Identify which cell holds the provided text, then report its (X, Y) central coordinate. 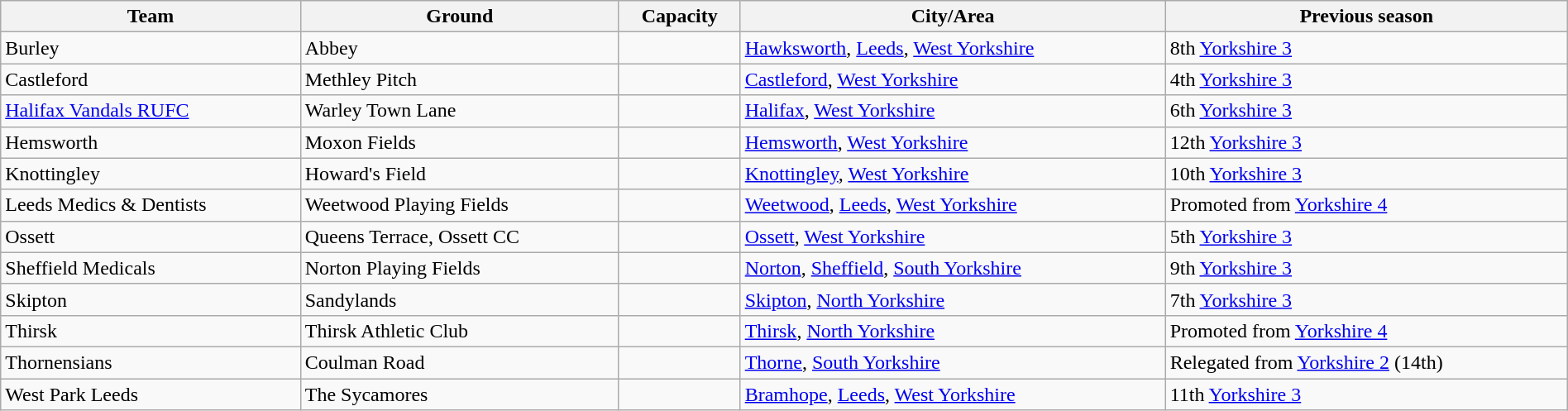
Methley Pitch (460, 79)
Capacity (680, 17)
10th Yorkshire 3 (1366, 174)
Moxon Fields (460, 142)
4th Yorkshire 3 (1366, 79)
Skipton (151, 299)
Thirsk, North Yorkshire (953, 331)
Previous season (1366, 17)
Bramhope, Leeds, West Yorkshire (953, 394)
Hawksworth, Leeds, West Yorkshire (953, 48)
Ossett (151, 237)
Norton Playing Fields (460, 268)
Hemsworth, West Yorkshire (953, 142)
Halifax Vandals RUFC (151, 111)
Thornensians (151, 362)
Team (151, 17)
Thorne, South Yorkshire (953, 362)
Warley Town Lane (460, 111)
Coulman Road (460, 362)
5th Yorkshire 3 (1366, 237)
Ossett, West Yorkshire (953, 237)
Sheffield Medicals (151, 268)
Knottingley (151, 174)
Ground (460, 17)
Relegated from Yorkshire 2 (14th) (1366, 362)
The Sycamores (460, 394)
11th Yorkshire 3 (1366, 394)
7th Yorkshire 3 (1366, 299)
Queens Terrace, Ossett CC (460, 237)
Burley (151, 48)
City/Area (953, 17)
9th Yorkshire 3 (1366, 268)
Sandylands (460, 299)
Halifax, West Yorkshire (953, 111)
West Park Leeds (151, 394)
Hemsworth (151, 142)
Castleford (151, 79)
Weetwood, Leeds, West Yorkshire (953, 205)
Thirsk (151, 331)
6th Yorkshire 3 (1366, 111)
Norton, Sheffield, South Yorkshire (953, 268)
Knottingley, West Yorkshire (953, 174)
Castleford, West Yorkshire (953, 79)
Skipton, North Yorkshire (953, 299)
Howard's Field (460, 174)
Leeds Medics & Dentists (151, 205)
8th Yorkshire 3 (1366, 48)
Weetwood Playing Fields (460, 205)
Abbey (460, 48)
12th Yorkshire 3 (1366, 142)
Thirsk Athletic Club (460, 331)
